Find where the given text appears and provide that cell's center as (X, Y) coordinate. 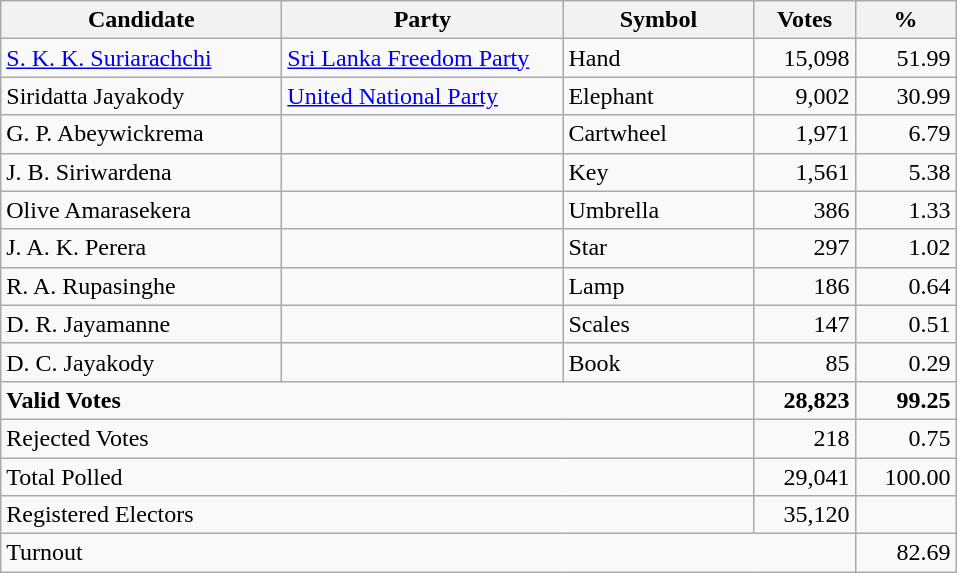
Olive Amarasekera (142, 210)
Registered Electors (378, 515)
6.79 (906, 134)
297 (804, 248)
1.02 (906, 248)
28,823 (804, 400)
Scales (658, 324)
Symbol (658, 20)
Umbrella (658, 210)
United National Party (422, 96)
5.38 (906, 172)
147 (804, 324)
D. C. Jayakody (142, 362)
0.51 (906, 324)
Votes (804, 20)
J. A. K. Perera (142, 248)
35,120 (804, 515)
Rejected Votes (378, 438)
85 (804, 362)
Hand (658, 58)
51.99 (906, 58)
99.25 (906, 400)
0.64 (906, 286)
186 (804, 286)
Party (422, 20)
Book (658, 362)
G. P. Abeywickrema (142, 134)
1.33 (906, 210)
Lamp (658, 286)
Sri Lanka Freedom Party (422, 58)
82.69 (906, 553)
Elephant (658, 96)
100.00 (906, 477)
9,002 (804, 96)
R. A. Rupasinghe (142, 286)
15,098 (804, 58)
Key (658, 172)
Total Polled (378, 477)
% (906, 20)
Star (658, 248)
Candidate (142, 20)
0.75 (906, 438)
Cartwheel (658, 134)
1,971 (804, 134)
Turnout (428, 553)
29,041 (804, 477)
30.99 (906, 96)
0.29 (906, 362)
1,561 (804, 172)
Siridatta Jayakody (142, 96)
218 (804, 438)
386 (804, 210)
D. R. Jayamanne (142, 324)
S. K. K. Suriarachchi (142, 58)
J. B. Siriwardena (142, 172)
Valid Votes (378, 400)
